Provide the (X, Y) coordinate of the cell's center where the given text is located.  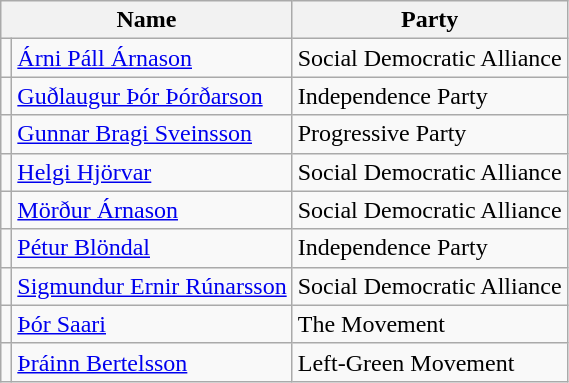
Þór Saari (152, 324)
Árni Páll Árnason (152, 58)
Party (430, 20)
Helgi Hjörvar (152, 172)
Mörður Árnason (152, 210)
Pétur Blöndal (152, 248)
Sigmundur Ernir Rúnarsson (152, 286)
Þráinn Bertelsson (152, 362)
The Movement (430, 324)
Name (146, 20)
Gunnar Bragi Sveinsson (152, 134)
Guðlaugur Þór Þórðarson (152, 96)
Left-Green Movement (430, 362)
Progressive Party (430, 134)
